Identify which cell holds the provided text, then report its (X, Y) central coordinate. 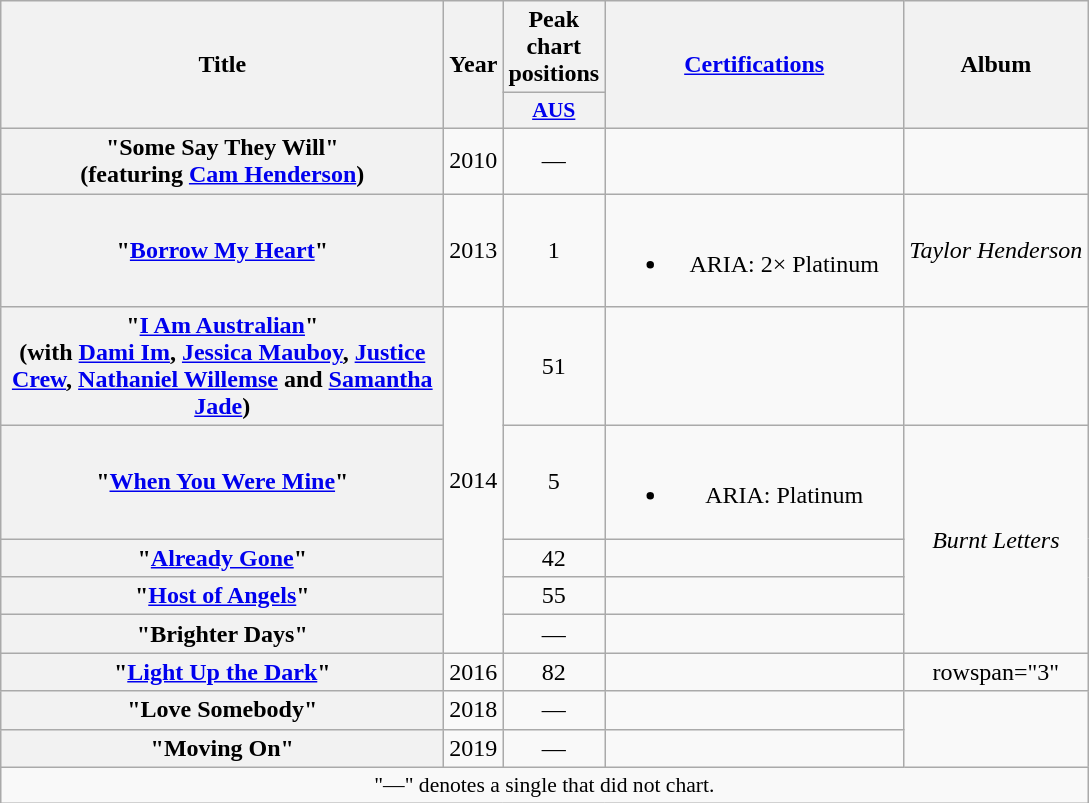
"Moving On" (222, 748)
"—" denotes a single that did not chart. (544, 785)
2014 (474, 480)
AUS (554, 111)
Year (474, 65)
42 (554, 558)
2013 (474, 250)
Album (996, 65)
Burnt Letters (996, 540)
2010 (474, 160)
Peak chart positions (554, 47)
Certifications (754, 65)
"Love Somebody" (222, 710)
1 (554, 250)
"Borrow My Heart" (222, 250)
ARIA: 2× Platinum (754, 250)
2019 (474, 748)
Taylor Henderson (996, 250)
Title (222, 65)
"Host of Angels" (222, 596)
"Some Say They Will"(featuring Cam Henderson) (222, 160)
51 (554, 366)
2018 (474, 710)
"Already Gone" (222, 558)
55 (554, 596)
82 (554, 672)
2016 (474, 672)
5 (554, 482)
"When You Were Mine" (222, 482)
rowspan="3" (996, 672)
"Brighter Days" (222, 634)
ARIA: Platinum (754, 482)
"Light Up the Dark" (222, 672)
"I Am Australian"(with Dami Im, Jessica Mauboy, Justice Crew, Nathaniel Willemse and Samantha Jade) (222, 366)
